Locate the cell with the specified text and output its (x, y) center coordinate. 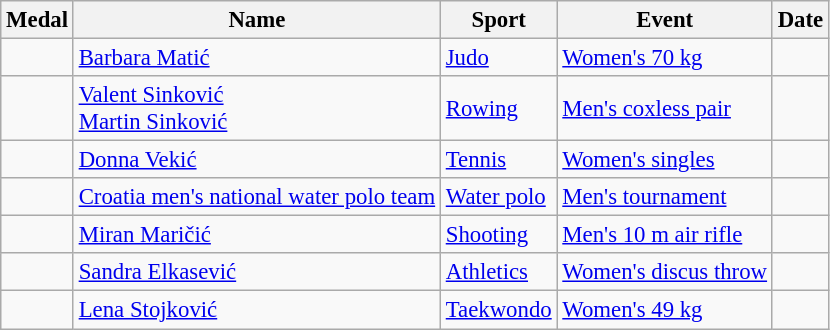
Barbara Matić (256, 58)
Athletics (498, 273)
Sandra Elkasević (256, 273)
Shooting (498, 235)
Taekwondo (498, 310)
Women's 49 kg (664, 310)
Croatia men's national water polo team (256, 197)
Medal (38, 20)
Tennis (498, 160)
Miran Maričić (256, 235)
Event (664, 20)
Women's 70 kg (664, 58)
Men's coxless pair (664, 108)
Women's discus throw (664, 273)
Date (800, 20)
Women's singles (664, 160)
Name (256, 20)
Water polo (498, 197)
Sport (498, 20)
Valent SinkovićMartin Sinković (256, 108)
Men's tournament (664, 197)
Judo (498, 58)
Lena Stojković (256, 310)
Donna Vekić (256, 160)
Men's 10 m air rifle (664, 235)
Rowing (498, 108)
